For the text-containing cell, return its midpoint in [X, Y] coordinate format. 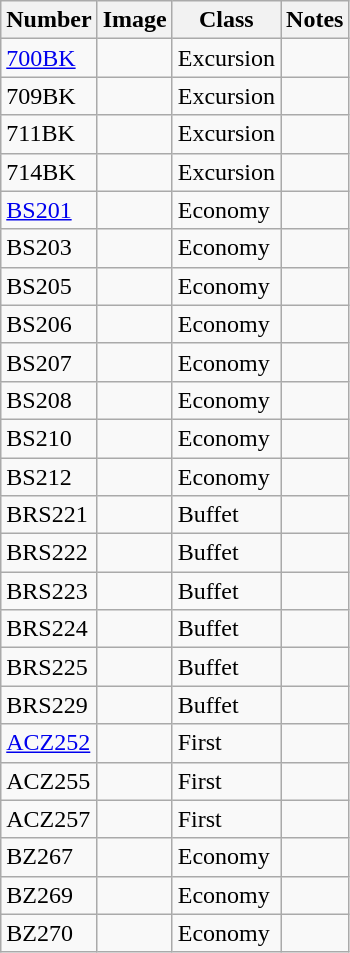
Number [49, 20]
BS201 [49, 210]
BS212 [49, 477]
BZ269 [49, 895]
Notes [315, 20]
BRS221 [49, 515]
ACZ255 [49, 781]
BS205 [49, 286]
BRS225 [49, 667]
BS207 [49, 362]
BRS223 [49, 591]
Image [134, 20]
BRS222 [49, 553]
BS210 [49, 438]
BRS224 [49, 629]
ACZ257 [49, 819]
BS206 [49, 324]
709BK [49, 96]
ACZ252 [49, 743]
714BK [49, 172]
BS208 [49, 400]
BRS229 [49, 705]
711BK [49, 134]
BS203 [49, 248]
Class [226, 20]
BZ270 [49, 933]
700BK [49, 58]
BZ267 [49, 857]
